Return [x, y] of the center of cell containing provided text 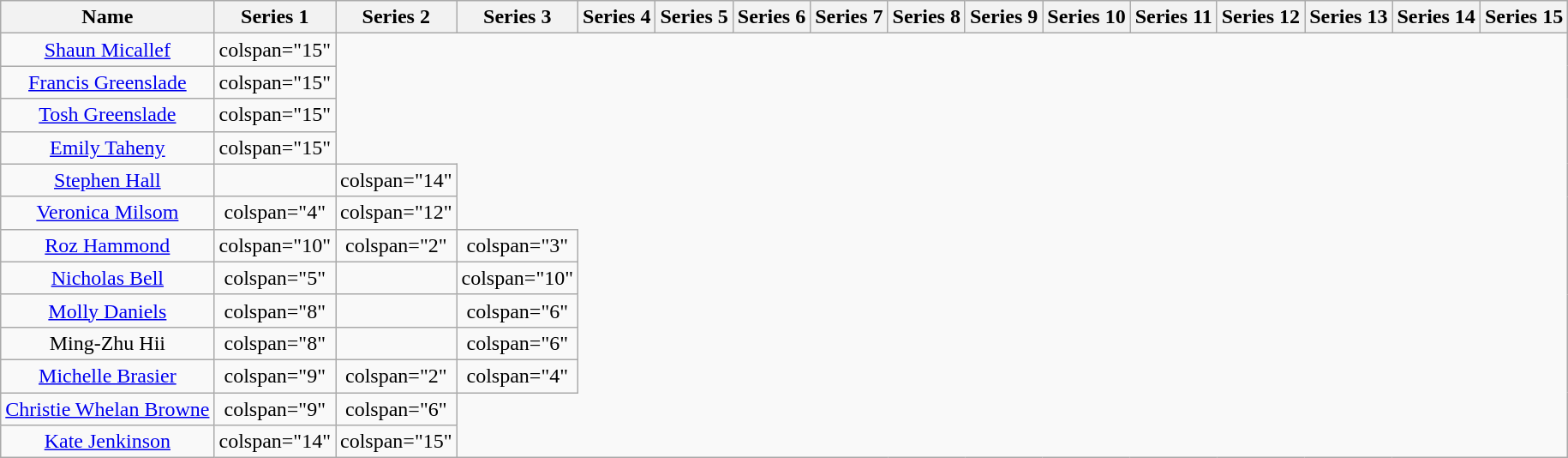
Series 9 [1003, 17]
Series 4 [617, 17]
Kate Jenkinson [108, 442]
Series 10 [1086, 17]
Michelle Brasier [108, 376]
Series 14 [1436, 17]
colspan="5" [275, 278]
Series 15 [1523, 17]
Series 7 [849, 17]
Shaun Micallef [108, 50]
Emily Taheny [108, 148]
Francis Greenslade [108, 82]
Series 8 [926, 17]
Series 12 [1260, 17]
Nicholas Bell [108, 278]
Series 6 [771, 17]
colspan="3" [518, 245]
colspan="12" [397, 213]
Series 5 [694, 17]
Series 3 [518, 17]
Veronica Milsom [108, 213]
Series 1 [275, 17]
Tosh Greenslade [108, 115]
Series 13 [1349, 17]
Roz Hammond [108, 245]
Name [108, 17]
Series 11 [1174, 17]
Series 2 [397, 17]
Christie Whelan Browne [108, 409]
Molly Daniels [108, 310]
Stephen Hall [108, 180]
Ming-Zhu Hii [108, 343]
